From the cell containing the given text, extract its center point as [X, Y] coordinate. 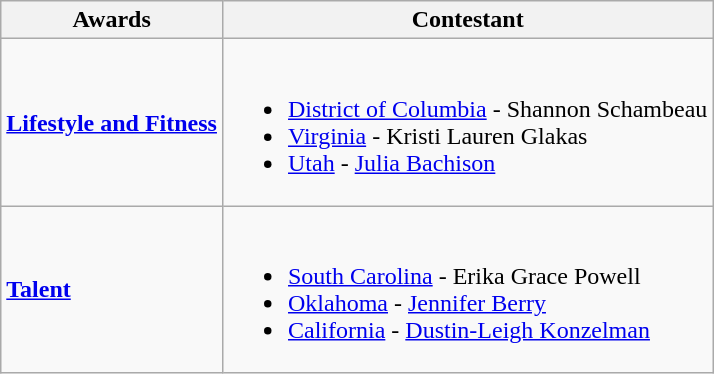
District of Columbia - Shannon Schambeau Virginia - Kristi Lauren Glakas Utah - Julia Bachison [467, 122]
Awards [112, 20]
Talent [112, 290]
South Carolina - Erika Grace Powell Oklahoma - Jennifer Berry California - Dustin-Leigh Konzelman [467, 290]
Lifestyle and Fitness [112, 122]
Contestant [467, 20]
